Output the (x, y) coordinate of the center of the cell containing the given text.  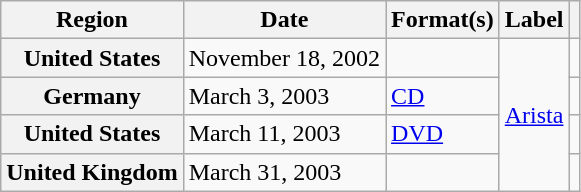
DVD (443, 134)
Format(s) (443, 20)
March 31, 2003 (284, 172)
March 11, 2003 (284, 134)
November 18, 2002 (284, 58)
CD (443, 96)
Date (284, 20)
Label (534, 20)
Region (92, 20)
United Kingdom (92, 172)
Arista (534, 115)
March 3, 2003 (284, 96)
Germany (92, 96)
